Identify which cell holds the provided text, then report its [X, Y] central coordinate. 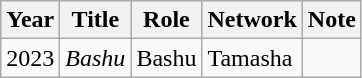
Note [332, 20]
Tamasha [252, 58]
Title [96, 20]
Role [166, 20]
Network [252, 20]
Year [30, 20]
2023 [30, 58]
